Locate the cell with the specified text and output its [X, Y] center coordinate. 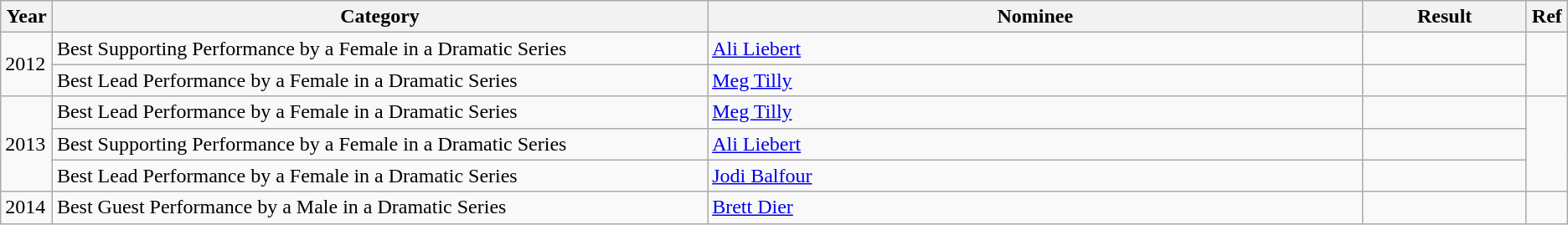
Year [27, 17]
Category [379, 17]
Jodi Balfour [1035, 176]
Result [1445, 17]
2013 [27, 144]
Brett Dier [1035, 207]
Nominee [1035, 17]
2014 [27, 207]
2012 [27, 64]
Ref [1546, 17]
Best Guest Performance by a Male in a Dramatic Series [379, 207]
